Detect which cell encompasses the target text, then output its [X, Y] center coordinate. 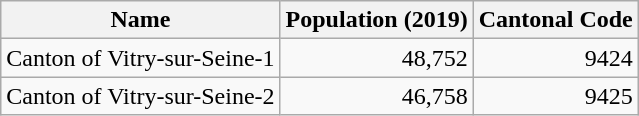
Canton of Vitry-sur-Seine-1 [140, 58]
Population (2019) [376, 20]
46,758 [376, 96]
Cantonal Code [556, 20]
9424 [556, 58]
Name [140, 20]
Canton of Vitry-sur-Seine-2 [140, 96]
48,752 [376, 58]
9425 [556, 96]
